Return the [x, y] coordinate for the center point of the cell that contains the specified text.  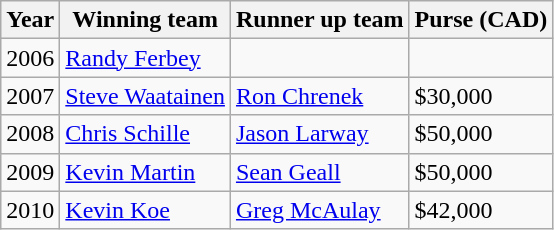
2007 [30, 96]
$30,000 [481, 96]
Sean Geall [320, 172]
Greg McAulay [320, 210]
2009 [30, 172]
Purse (CAD) [481, 20]
Jason Larway [320, 134]
Steve Waatainen [146, 96]
Ron Chrenek [320, 96]
Kevin Martin [146, 172]
Kevin Koe [146, 210]
Year [30, 20]
2010 [30, 210]
Winning team [146, 20]
Chris Schille [146, 134]
$42,000 [481, 210]
2006 [30, 58]
Randy Ferbey [146, 58]
2008 [30, 134]
Runner up team [320, 20]
